Detect which cell encompasses the target text, then output its (x, y) center coordinate. 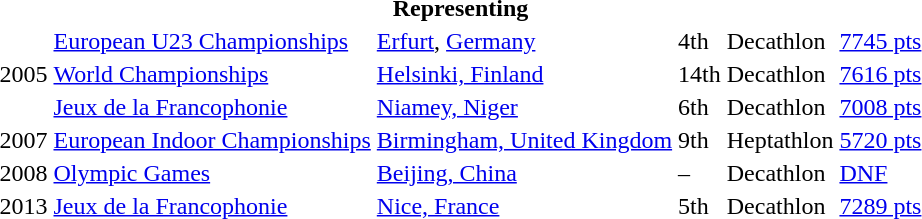
European U23 Championships (212, 41)
Birmingham, United Kingdom (524, 140)
European Indoor Championships (212, 140)
14th (700, 74)
– (700, 173)
Erfurt, Germany (524, 41)
Helsinki, Finland (524, 74)
Olympic Games (212, 173)
Jeux de la Francophonie (212, 107)
Heptathlon (780, 140)
Niamey, Niger (524, 107)
Beijing, China (524, 173)
6th (700, 107)
World Championships (212, 74)
9th (700, 140)
4th (700, 41)
